Pinpoint the cell where the given text exists, returning its [x, y] midpoint coordinate. 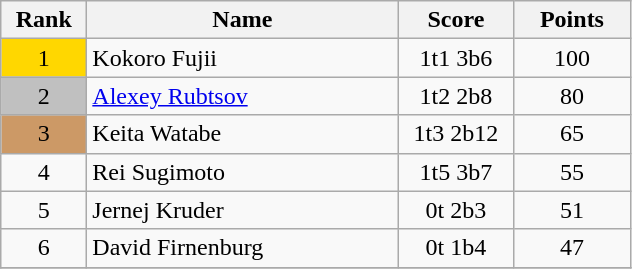
1t2 2b8 [456, 96]
3 [44, 134]
Alexey Rubtsov [242, 96]
Name [242, 20]
4 [44, 172]
2 [44, 96]
Points [572, 20]
0t 2b3 [456, 210]
6 [44, 248]
100 [572, 58]
5 [44, 210]
David Firnenburg [242, 248]
47 [572, 248]
51 [572, 210]
1t3 2b12 [456, 134]
55 [572, 172]
1t1 3b6 [456, 58]
Score [456, 20]
Keita Watabe [242, 134]
1t5 3b7 [456, 172]
80 [572, 96]
Rei Sugimoto [242, 172]
65 [572, 134]
Kokoro Fujii [242, 58]
Rank [44, 20]
Jernej Kruder [242, 210]
1 [44, 58]
0t 1b4 [456, 248]
